Provide the (x, y) coordinate of the cell's center where the given text is located.  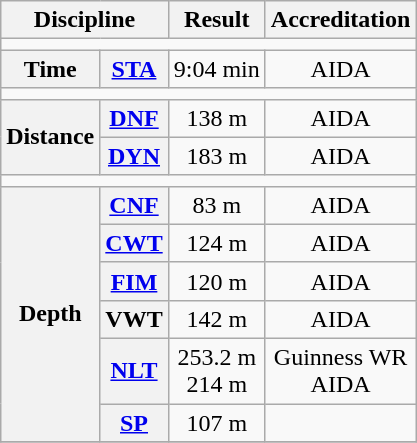
253.2 m214 m (216, 370)
Accreditation (340, 20)
Discipline (84, 20)
DNF (134, 118)
124 m (216, 243)
STA (134, 69)
CNF (134, 205)
NLT (134, 370)
183 m (216, 156)
VWT (134, 319)
Time (50, 69)
FIM (134, 281)
107 m (216, 423)
SP (134, 423)
138 m (216, 118)
Guinness WR AIDA (340, 370)
120 m (216, 281)
142 m (216, 319)
83 m (216, 205)
DYN (134, 156)
Result (216, 20)
Depth (50, 314)
Distance (50, 137)
CWT (134, 243)
9:04 min (216, 69)
